Detect which cell encompasses the target text, then output its (X, Y) center coordinate. 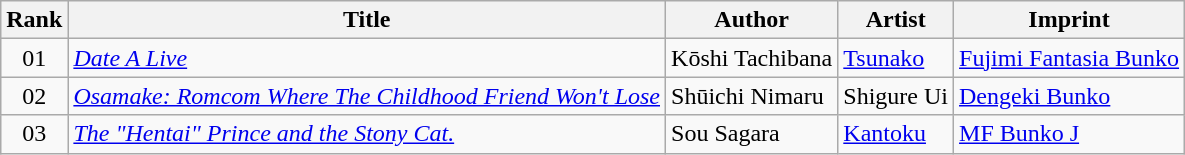
03 (34, 134)
Sou Sagara (752, 134)
MF Bunko J (1070, 134)
Shūichi Nimaru (752, 96)
01 (34, 58)
Tsunako (896, 58)
Author (752, 20)
Artist (896, 20)
Fujimi Fantasia Bunko (1070, 58)
Kantoku (896, 134)
Kōshi Tachibana (752, 58)
Dengeki Bunko (1070, 96)
02 (34, 96)
Imprint (1070, 20)
Date A Live (367, 58)
Title (367, 20)
The "Hentai" Prince and the Stony Cat. (367, 134)
Shigure Ui (896, 96)
Rank (34, 20)
Osamake: Romcom Where The Childhood Friend Won't Lose (367, 96)
